Pinpoint the cell where the given text exists, returning its (X, Y) midpoint coordinate. 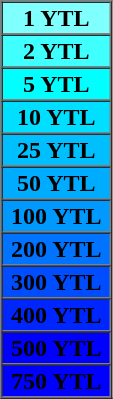
10 YTL (57, 116)
5 YTL (57, 84)
500 YTL (57, 348)
100 YTL (57, 216)
750 YTL (57, 380)
2 YTL (57, 50)
300 YTL (57, 282)
25 YTL (57, 150)
50 YTL (57, 182)
1 YTL (57, 18)
200 YTL (57, 248)
400 YTL (57, 314)
